Capture the cell that displays the provided text and extract its [X, Y] central coordinate. 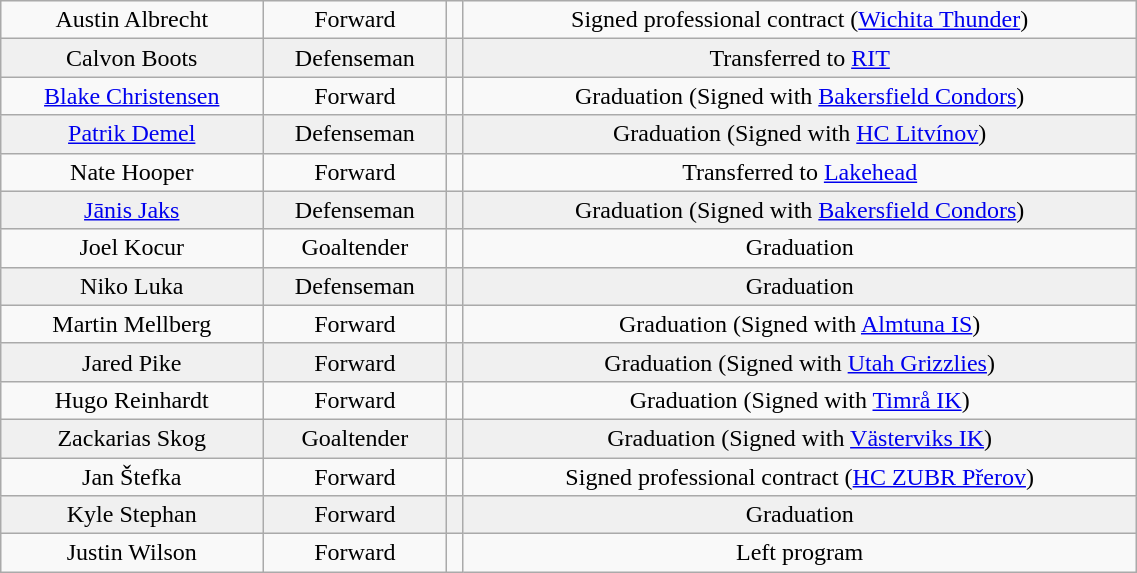
Graduation (Signed with Almtuna IS) [799, 324]
Signed professional contract (Wichita Thunder) [799, 20]
Kyle Stephan [132, 515]
Signed professional contract (HC ZUBR Přerov) [799, 477]
Jan Štefka [132, 477]
Patrik Demel [132, 134]
Justin Wilson [132, 553]
Hugo Reinhardt [132, 400]
Transferred to Lakehead [799, 172]
Graduation (Signed with Timrå IK) [799, 400]
Graduation (Signed with HC Litvínov) [799, 134]
Nate Hooper [132, 172]
Zackarias Skog [132, 438]
Graduation (Signed with Utah Grizzlies) [799, 362]
Jānis Jaks [132, 210]
Blake Christensen [132, 96]
Jared Pike [132, 362]
Martin Mellberg [132, 324]
Austin Albrecht [132, 20]
Joel Kocur [132, 248]
Calvon Boots [132, 58]
Graduation (Signed with Västerviks IK) [799, 438]
Niko Luka [132, 286]
Transferred to RIT [799, 58]
Left program [799, 553]
